Detect which cell encompasses the target text, then output its [x, y] center coordinate. 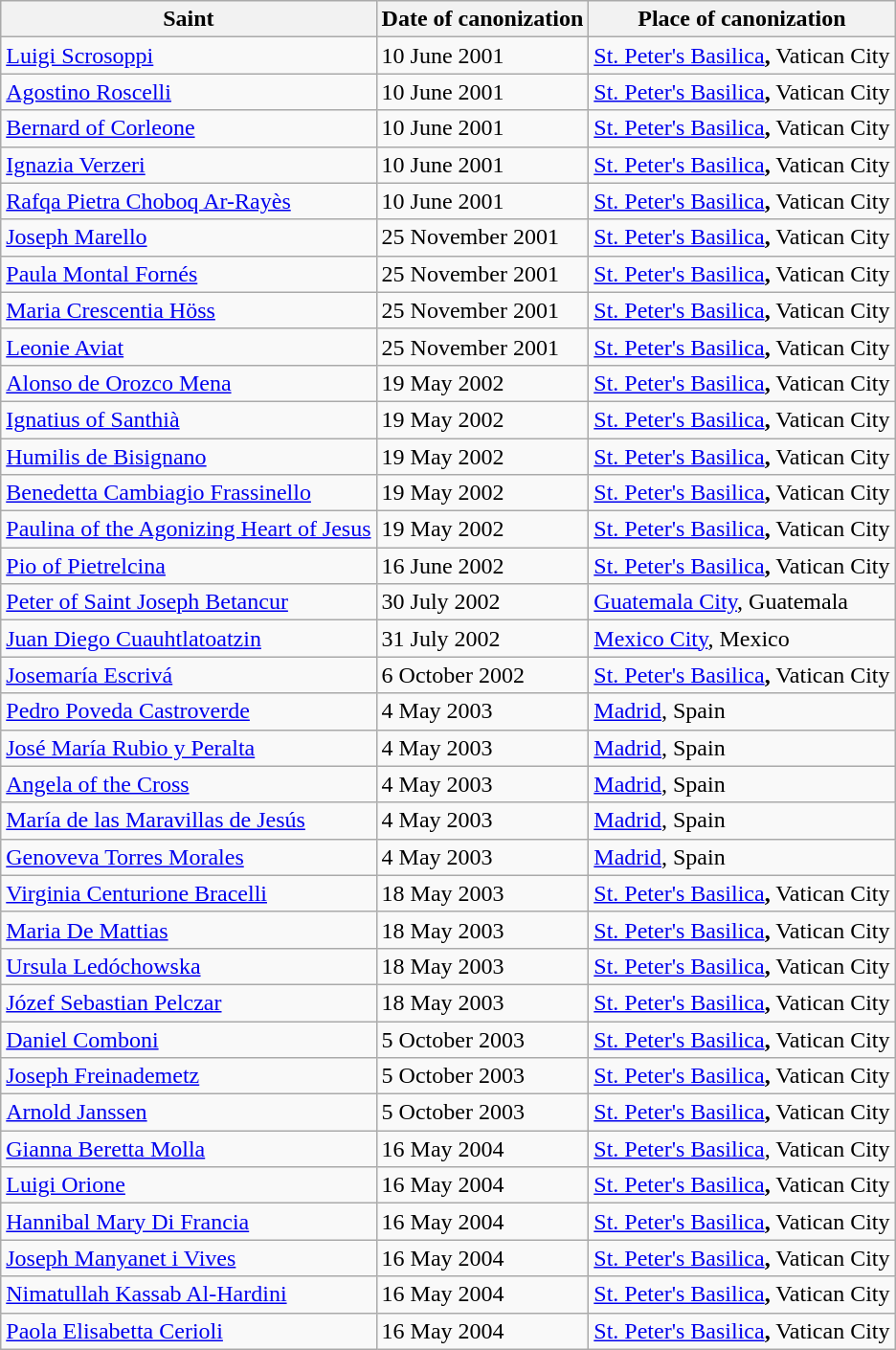
Arnold Janssen [189, 1113]
Bernard of Corleone [189, 128]
Date of canonization [482, 19]
Josemaría Escrivá [189, 675]
Rafqa Pietra Choboq Ar-Rayès [189, 201]
Humilis de Bisignano [189, 457]
Alonso de Orozco Mena [189, 383]
Peter of Saint Joseph Betancur [189, 602]
Joseph Freinademetz [189, 1076]
Ignatius of Santhià [189, 419]
Virginia Centurione Bracelli [189, 893]
Joseph Manyanet i Vives [189, 1258]
Angela of the Cross [189, 784]
Agostino Roscelli [189, 92]
Benedetta Cambiagio Frassinello [189, 493]
Hannibal Mary Di Francia [189, 1222]
Juan Diego Cuauhtlatoatzin [189, 639]
Paola Elisabetta Cerioli [189, 1331]
José María Rubio y Peralta [189, 748]
16 June 2002 [482, 566]
Pio of Pietrelcina [189, 566]
Nimatullah Kassab Al-Hardini [189, 1294]
Paulina of the Agonizing Heart of Jesus [189, 529]
30 July 2002 [482, 602]
31 July 2002 [482, 639]
Józef Sebastian Pelczar [189, 1002]
6 October 2002 [482, 675]
Leonie Aviat [189, 347]
Paula Montal Fornés [189, 274]
Maria De Mattias [189, 930]
Daniel Comboni [189, 1039]
Place of canonization [742, 19]
Pedro Poveda Castroverde [189, 711]
Luigi Scrosoppi [189, 56]
Mexico City, Mexico [742, 639]
Luigi Orione [189, 1185]
Genoveva Torres Morales [189, 857]
Gianna Beretta Molla [189, 1149]
María de las Maravillas de Jesús [189, 821]
Maria Crescentia Höss [189, 310]
Saint [189, 19]
Ignazia Verzeri [189, 165]
Joseph Marello [189, 237]
Guatemala City, Guatemala [742, 602]
Ursula Ledóchowska [189, 966]
